Extract the (x, y) coordinate from the center of the cell holding the provided text.  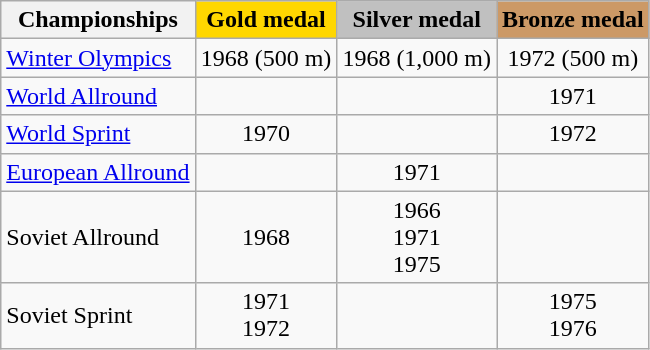
Gold medal (266, 20)
World Sprint (98, 134)
Soviet Allround (98, 237)
Championships (98, 20)
European Allround (98, 172)
Silver medal (417, 20)
1968 (500 m) (266, 58)
Soviet Sprint (98, 316)
1972 (574, 134)
1975 1976 (574, 316)
World Allround (98, 96)
Winter Olympics (98, 58)
1968 (266, 237)
1970 (266, 134)
1972 (500 m) (574, 58)
1968 (1,000 m) (417, 58)
1971 1972 (266, 316)
1966 1971 1975 (417, 237)
Bronze medal (574, 20)
